For the text-containing cell, return its midpoint in (x, y) coordinate format. 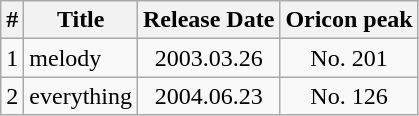
2 (12, 96)
2003.03.26 (209, 58)
Oricon peak (349, 20)
melody (81, 58)
everything (81, 96)
Title (81, 20)
No. 201 (349, 58)
Release Date (209, 20)
2004.06.23 (209, 96)
1 (12, 58)
No. 126 (349, 96)
# (12, 20)
